Return (X, Y) of the center of cell containing provided text 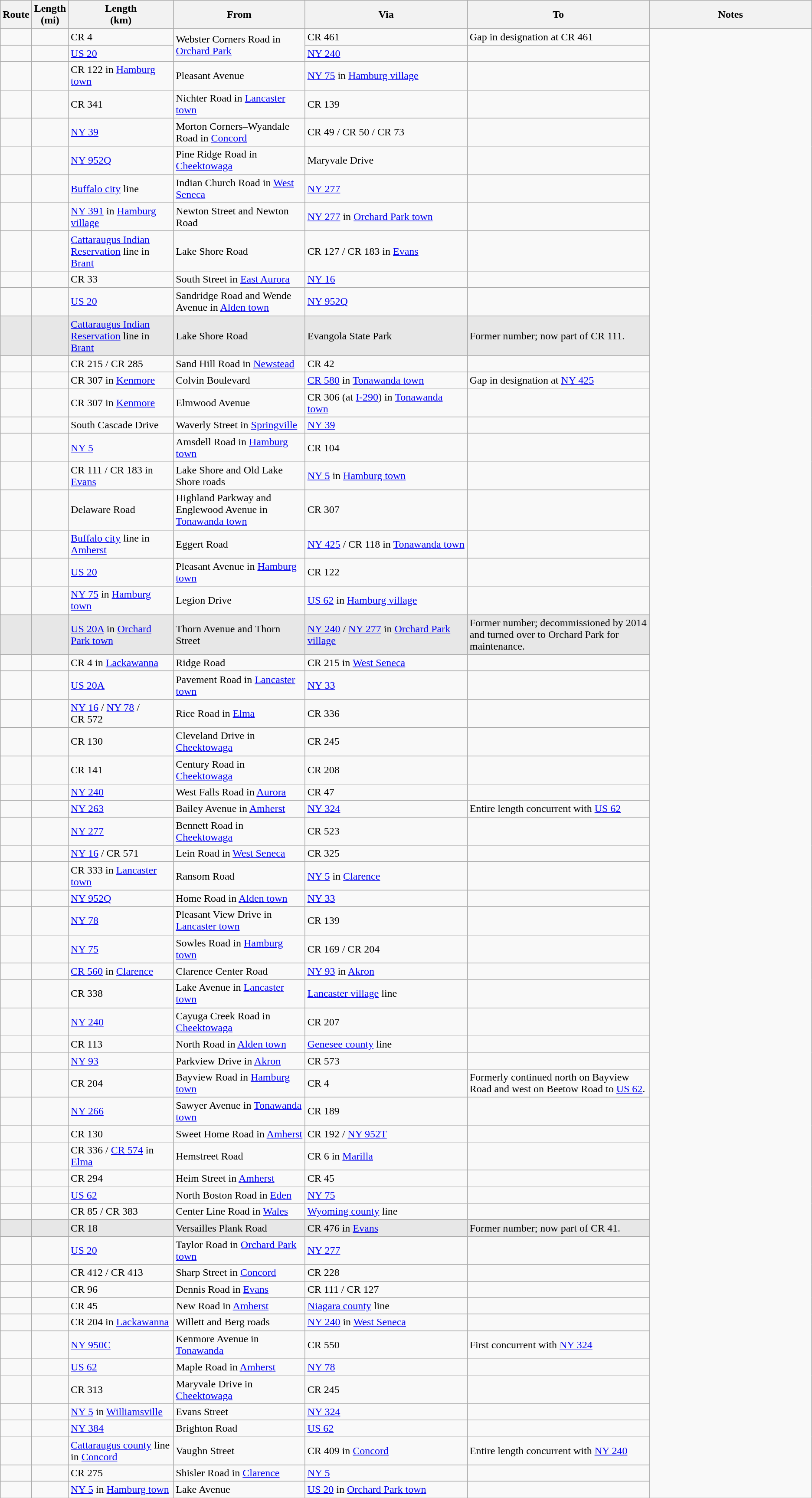
Pleasant Avenue in Hamburg town (239, 572)
CR 104 (386, 448)
Amsdell Road in Hamburg town (239, 448)
Center Line Road in Wales (239, 1212)
CR 18 (121, 1228)
CR 141 (121, 770)
Century Road in Cheektowaga (239, 770)
CR 333 in Lancaster town (121, 876)
Entire length concurrent with NY 240 (558, 1450)
South Street in East Aurora (239, 279)
Morton Corners–Wyandale Road in Concord (239, 132)
Versailles Plank Road (239, 1228)
NY 16 / CR 571 (121, 854)
NY 5 in Williamsville (121, 1412)
Maryvale Drive in Cheektowaga (239, 1390)
Evangola State Park (386, 336)
Legion Drive (239, 601)
CR 336 / CR 574 in Elma (121, 1156)
Home Road in Alden town (239, 898)
Lake Avenue (239, 1490)
West Falls Road in Aurora (239, 792)
Pine Ridge Road in Cheektowaga (239, 161)
CR 204 in Lackawanna (121, 1322)
Buffalo city line in Amherst (121, 544)
NY 5 in Clarence (386, 876)
Bayview Road in Hamburg town (239, 1083)
CR 550 (386, 1344)
CR 560 in Clarence (121, 971)
CR 275 (121, 1473)
Bailey Avenue in Amherst (239, 809)
Bennett Road in Cheektowaga (239, 831)
US 62 in Hamburg village (386, 601)
Lancaster village line (386, 994)
Nichter Road in Lancaster town (239, 104)
CR 204 (121, 1083)
Cleveland Drive in Cheektowaga (239, 741)
Wyoming county line (386, 1212)
Genesee county line (386, 1044)
Eggert Road (239, 544)
NY 93 (121, 1061)
CR 122 in Hamburg town (121, 76)
Former number; now part of CR 41. (558, 1228)
Colvin Boulevard (239, 381)
NY 950C (121, 1344)
NY 425 / CR 118 in Tonawanda town (386, 544)
CR 341 (121, 104)
CR 207 (386, 1022)
North Road in Alden town (239, 1044)
CR 192 / NY 952T (386, 1134)
NY 391 in Hamburg village (121, 217)
US 20A (121, 685)
Pleasant View Drive in Lancaster town (239, 921)
CR 47 (386, 792)
Notes (730, 15)
Delaware Road (121, 510)
Lein Road in West Seneca (239, 854)
CR 215 in West Seneca (386, 663)
Willett and Berg roads (239, 1322)
Evans Street (239, 1412)
CR 169 / CR 204 (386, 949)
Elmwood Avenue (239, 403)
Former number; now part of CR 111. (558, 336)
CR 476 in Evans (386, 1228)
New Road in Amherst (239, 1306)
NY 263 (121, 809)
Indian Church Road in West Seneca (239, 188)
Lake Avenue in Lancaster town (239, 994)
CR 313 (121, 1390)
Webster Corners Road in Orchard Park (239, 45)
Length(mi) (50, 15)
Length(km) (121, 15)
Thorn Avenue and Thorn Street (239, 634)
Ransom Road (239, 876)
NY 240 in West Seneca (386, 1322)
North Boston Road in Eden (239, 1195)
CR 111 / CR 183 in Evans (121, 476)
Former number; decommissioned by 2014 and turned over to Orchard Park for maintenance. (558, 634)
Clarence Center Road (239, 971)
CR 325 (386, 854)
Brighton Road (239, 1428)
Sand Hill Road in Newstead (239, 364)
Sawyer Avenue in Tonawanda town (239, 1111)
CR 409 in Concord (386, 1450)
Highland Parkway and Englewood Avenue in Tonawanda town (239, 510)
CR 189 (386, 1111)
CR 306 (at I-290) in Tonawanda town (386, 403)
NY 75 in Hamburg village (386, 76)
Dennis Road in Evans (239, 1289)
CR 85 / CR 383 (121, 1212)
Rice Road in Elma (239, 713)
CR 523 (386, 831)
CR 294 (121, 1179)
US 20 in Orchard Park town (386, 1490)
Parkview Drive in Akron (239, 1061)
Lake Shore and Old Lake Shore roads (239, 476)
NY 384 (121, 1428)
Sandridge Road and Wende Avenue in Alden town (239, 301)
Waverly Street in Springville (239, 425)
CR 307 (386, 510)
CR 113 (121, 1044)
CR 42 (386, 364)
Pavement Road in Lancaster town (239, 685)
Heim Street in Amherst (239, 1179)
CR 122 (386, 572)
NY 277 in Orchard Park town (386, 217)
CR 215 / CR 285 (121, 364)
First concurrent with NY 324 (558, 1344)
Niagara county line (386, 1306)
Cayuga Creek Road in Cheektowaga (239, 1022)
Buffalo city line (121, 188)
CR 228 (386, 1273)
Via (386, 15)
From (239, 15)
CR 412 / CR 413 (121, 1273)
CR 573 (386, 1061)
US 20A in Orchard Park town (121, 634)
Gap in designation at NY 425 (558, 381)
CR 96 (121, 1289)
CR 6 in Marilla (386, 1156)
To (558, 15)
CR 338 (121, 994)
CR 33 (121, 279)
CR 49 / CR 50 / CR 73 (386, 132)
Shisler Road in Clarence (239, 1473)
CR 111 / CR 127 (386, 1289)
Sweet Home Road in Amherst (239, 1134)
NY 16 (386, 279)
Maple Road in Amherst (239, 1367)
NY 93 in Akron (386, 971)
Ridge Road (239, 663)
CR 336 (386, 713)
Cattaraugus county line in Concord (121, 1450)
South Cascade Drive (121, 425)
CR 461 (386, 37)
Formerly continued north on Bayview Road and west on Beetow Road to US 62. (558, 1083)
Kenmore Avenue in Tonawanda (239, 1344)
Sowles Road in Hamburg town (239, 949)
NY 266 (121, 1111)
Vaughn Street (239, 1450)
Hemstreet Road (239, 1156)
CR 127 / CR 183 in Evans (386, 251)
Taylor Road in Orchard Park town (239, 1251)
Gap in designation at CR 461 (558, 37)
CR 4 in Lackawanna (121, 663)
CR 580 in Tonawanda town (386, 381)
NY 75 in Hamburg town (121, 601)
NY 240 / NY 277 in Orchard Park village (386, 634)
Entire length concurrent with US 62 (558, 809)
Pleasant Avenue (239, 76)
Route (16, 15)
Sharp Street in Concord (239, 1273)
NY 16 / NY 78 / CR 572 (121, 713)
CR 208 (386, 770)
Maryvale Drive (386, 161)
Newton Street and Newton Road (239, 217)
